Provide the (X, Y) coordinate of the cell's center where the given text is located.  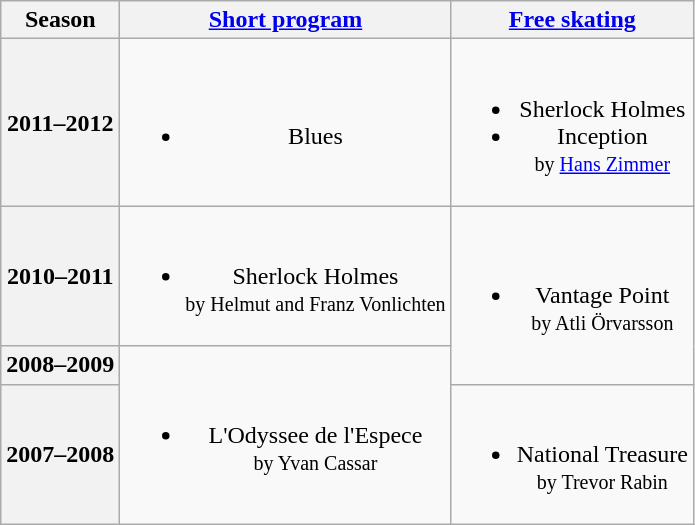
2008–2009 (60, 365)
2010–2011 (60, 276)
Season (60, 20)
Free skating (572, 20)
Short program (286, 20)
Vantage Point by Atli Örvarsson (572, 295)
2011–2012 (60, 122)
National Treasure by Trevor Rabin (572, 454)
Blues (286, 122)
Sherlock HolmesInception by Hans Zimmer (572, 122)
2007–2008 (60, 454)
L'Odyssee de l'Espece by Yvan Cassar (286, 435)
Sherlock Holmes by Helmut and Franz Vonlichten (286, 276)
